Determine the (X, Y) coordinate at the center of the cell enclosing the given text.  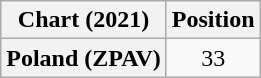
33 (213, 58)
Poland (ZPAV) (84, 58)
Chart (2021) (84, 20)
Position (213, 20)
